Find where the given text appears and provide that cell's center as (X, Y) coordinate. 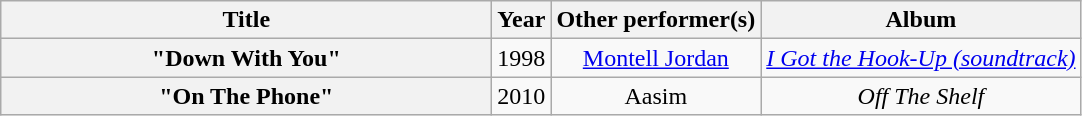
Other performer(s) (656, 20)
Title (246, 20)
Montell Jordan (656, 58)
"Down With You" (246, 58)
1998 (522, 58)
Year (522, 20)
Aasim (656, 96)
Album (921, 20)
Off The Shelf (921, 96)
I Got the Hook-Up (soundtrack) (921, 58)
"On The Phone" (246, 96)
2010 (522, 96)
